Scan for the cell matching the given text and deliver its (X, Y) coordinate at center. 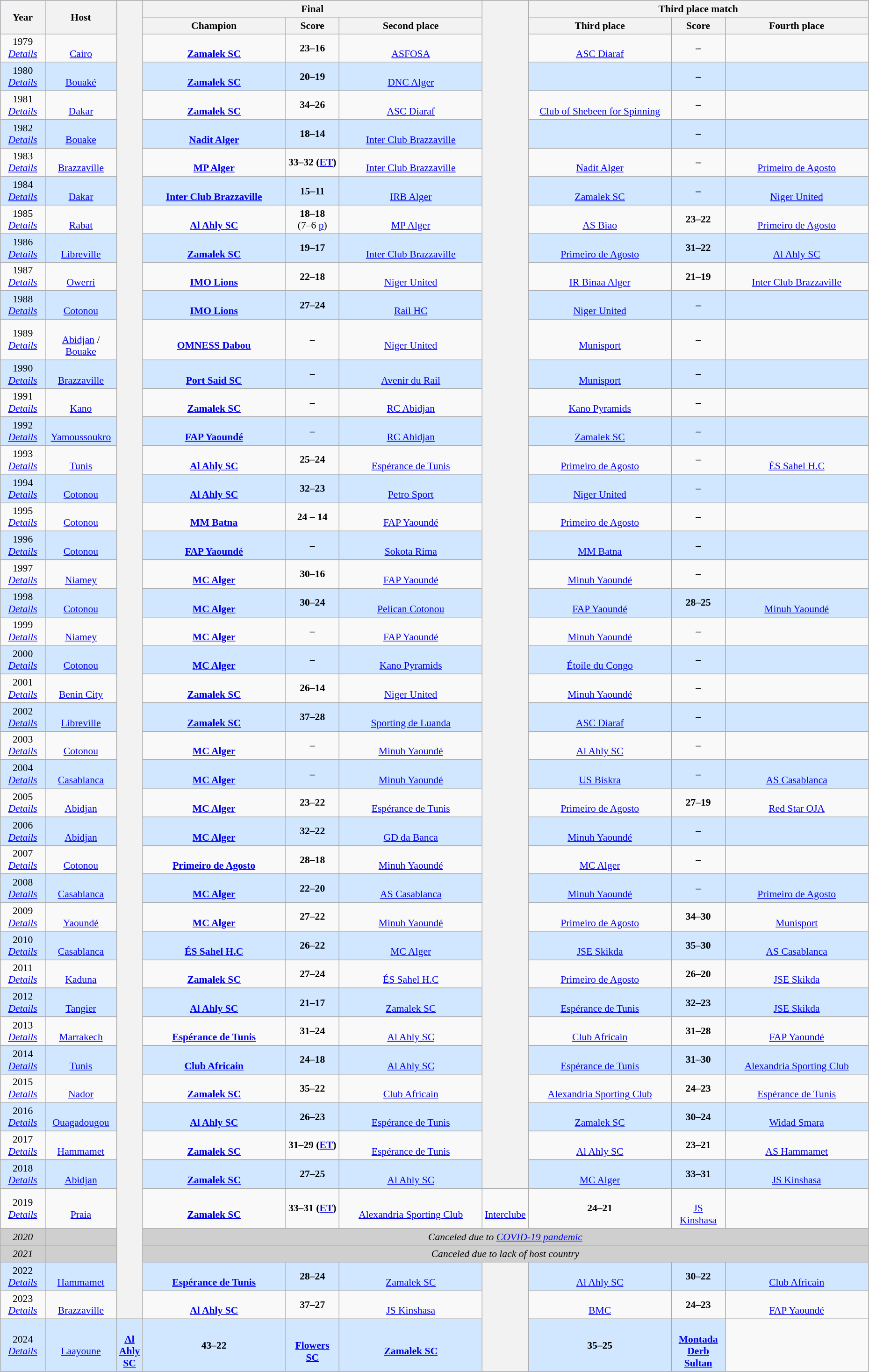
1990Details (23, 374)
Étoile du Congo (600, 660)
30–22 (698, 1277)
27–19 (698, 803)
2003Details (23, 746)
1984Details (23, 191)
19–17 (312, 248)
Owerri (80, 277)
Year (23, 17)
1992Details (23, 432)
US Biskra (600, 774)
23–21 (698, 1146)
34–26 (312, 106)
Canceled due to lack of host country (506, 1254)
Red Star OJA (797, 803)
1982Details (23, 134)
Praia (80, 1208)
37–28 (312, 717)
1996Details (23, 546)
1979Details (23, 48)
1986Details (23, 248)
2021 (23, 1254)
AS Biao (600, 220)
Benin City (80, 689)
2006Details (23, 831)
Bouaké (80, 77)
27–25 (312, 1174)
21–17 (312, 1003)
Club of Shebeen for Spinning (600, 106)
31–28 (698, 1031)
2013Details (23, 1031)
2019Details (23, 1208)
31–30 (698, 1060)
Second place (411, 26)
Flowers SC (312, 1345)
1991Details (23, 403)
2016Details (23, 1117)
2004Details (23, 774)
25–24 (312, 460)
1983Details (23, 163)
2007Details (23, 860)
2005Details (23, 803)
Tangier (80, 1003)
Sokota Rima (411, 546)
Sporting de Luanda (411, 717)
Cairo (80, 48)
Laayoune (80, 1345)
Final (312, 9)
Ouagadougou (80, 1117)
1981Details (23, 106)
1995Details (23, 517)
Bouake (80, 134)
Fourth place (797, 26)
2015Details (23, 1088)
IRB Alger (411, 191)
31–24 (312, 1031)
BMC (600, 1305)
32–22 (312, 831)
1999Details (23, 631)
Third place match (698, 9)
Montada Derb Sultan (698, 1345)
30–16 (312, 574)
OMNESS Dabou (214, 340)
28–24 (312, 1277)
Marrakech (80, 1031)
IR Binaa Alger (600, 277)
43–22 (214, 1345)
1994Details (23, 489)
22–20 (312, 889)
Champion (214, 26)
Third place (600, 26)
26–23 (312, 1117)
31–29 (ET) (312, 1146)
Host (80, 17)
1988Details (23, 306)
20–19 (312, 77)
28–18 (312, 860)
27–22 (312, 917)
22–18 (312, 277)
2020 (23, 1237)
24–21 (600, 1208)
26–14 (312, 689)
21–19 (698, 277)
GD da Banca (411, 831)
35–22 (312, 1088)
2008Details (23, 889)
Abidjan / Bouake (80, 340)
2018Details (23, 1174)
Kano (80, 403)
Yamoussoukro (80, 432)
24–18 (312, 1060)
2010Details (23, 946)
2009Details (23, 917)
28–25 (698, 603)
1998Details (23, 603)
Avenir du Rail (411, 374)
33–31 (698, 1174)
1985Details (23, 220)
2000Details (23, 660)
Petro Sport (411, 489)
1980Details (23, 77)
2023Details (23, 1305)
33–32 (ET) (312, 163)
35–30 (698, 946)
1993Details (23, 460)
2001Details (23, 689)
Kaduna (80, 974)
2022Details (23, 1277)
34–30 (698, 917)
2002Details (23, 717)
26–22 (312, 946)
24 – 14 (312, 517)
33–31 (ET) (312, 1208)
31–22 (698, 248)
2012Details (23, 1003)
2011Details (23, 974)
2017Details (23, 1146)
Rabat (80, 220)
18–18(7–6 p) (312, 220)
35–25 (600, 1345)
Yaoundé (80, 917)
ASFOSA (411, 48)
Nador (80, 1088)
26–20 (698, 974)
1989Details (23, 340)
Pelican Cotonou (411, 603)
18–14 (312, 134)
Widad Smara (797, 1117)
2014Details (23, 1060)
AS Hammamet (797, 1146)
Port Said SC (214, 374)
1997Details (23, 574)
15–11 (312, 191)
Rail HC (411, 306)
1987Details (23, 277)
DNC Alger (411, 77)
37–27 (312, 1305)
23–16 (312, 48)
2024Details (23, 1345)
Canceled due to COVID-19 pandemic (506, 1237)
Interclube (505, 1208)
